Pinpoint the cell where the given text exists, returning its (x, y) midpoint coordinate. 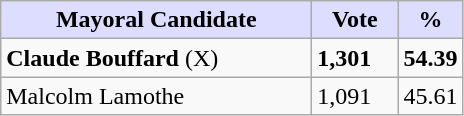
Vote (355, 20)
1,301 (355, 58)
45.61 (430, 96)
Claude Bouffard (X) (156, 58)
Mayoral Candidate (156, 20)
1,091 (355, 96)
54.39 (430, 58)
Malcolm Lamothe (156, 96)
% (430, 20)
